Pinpoint the cell where the given text exists, returning its [x, y] midpoint coordinate. 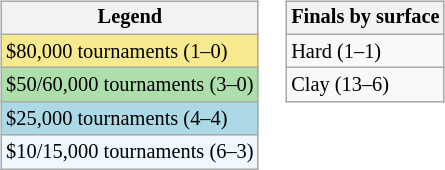
$50/60,000 tournaments (3–0) [130, 85]
$80,000 tournaments (1–0) [130, 51]
$10/15,000 tournaments (6–3) [130, 152]
$25,000 tournaments (4–4) [130, 119]
Clay (13–6) [365, 85]
Hard (1–1) [365, 51]
Finals by surface [365, 18]
Legend [130, 18]
